Scan for the cell matching the given text and deliver its (x, y) coordinate at center. 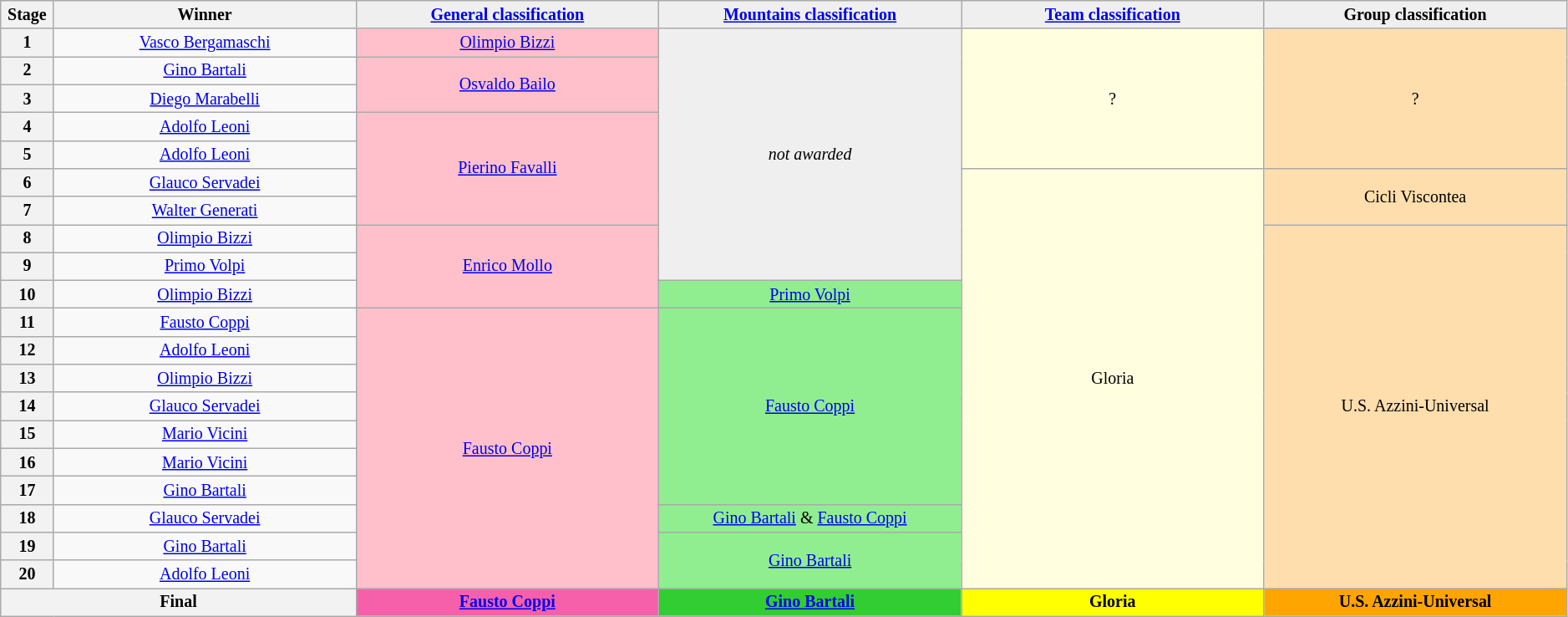
4 (27, 127)
Final (179, 602)
9 (27, 266)
Enrico Mollo (507, 267)
Diego Marabelli (205, 99)
3 (27, 99)
18 (27, 518)
10 (27, 294)
Stage (27, 15)
6 (27, 182)
Pierino Favalli (507, 169)
14 (27, 406)
11 (27, 323)
not awarded (809, 156)
13 (27, 378)
17 (27, 490)
16 (27, 463)
General classification (507, 15)
Winner (205, 15)
12 (27, 351)
19 (27, 547)
8 (27, 239)
Walter Generati (205, 211)
15 (27, 435)
5 (27, 154)
Vasco Bergamaschi (205, 43)
Mountains classification (809, 15)
2 (27, 70)
Group classification (1415, 15)
Osvaldo Bailo (507, 85)
Cicli Viscontea (1415, 197)
20 (27, 574)
1 (27, 43)
Team classification (1113, 15)
7 (27, 211)
Gino Bartali & Fausto Coppi (809, 518)
